For the text-containing cell, return its midpoint in (x, y) coordinate format. 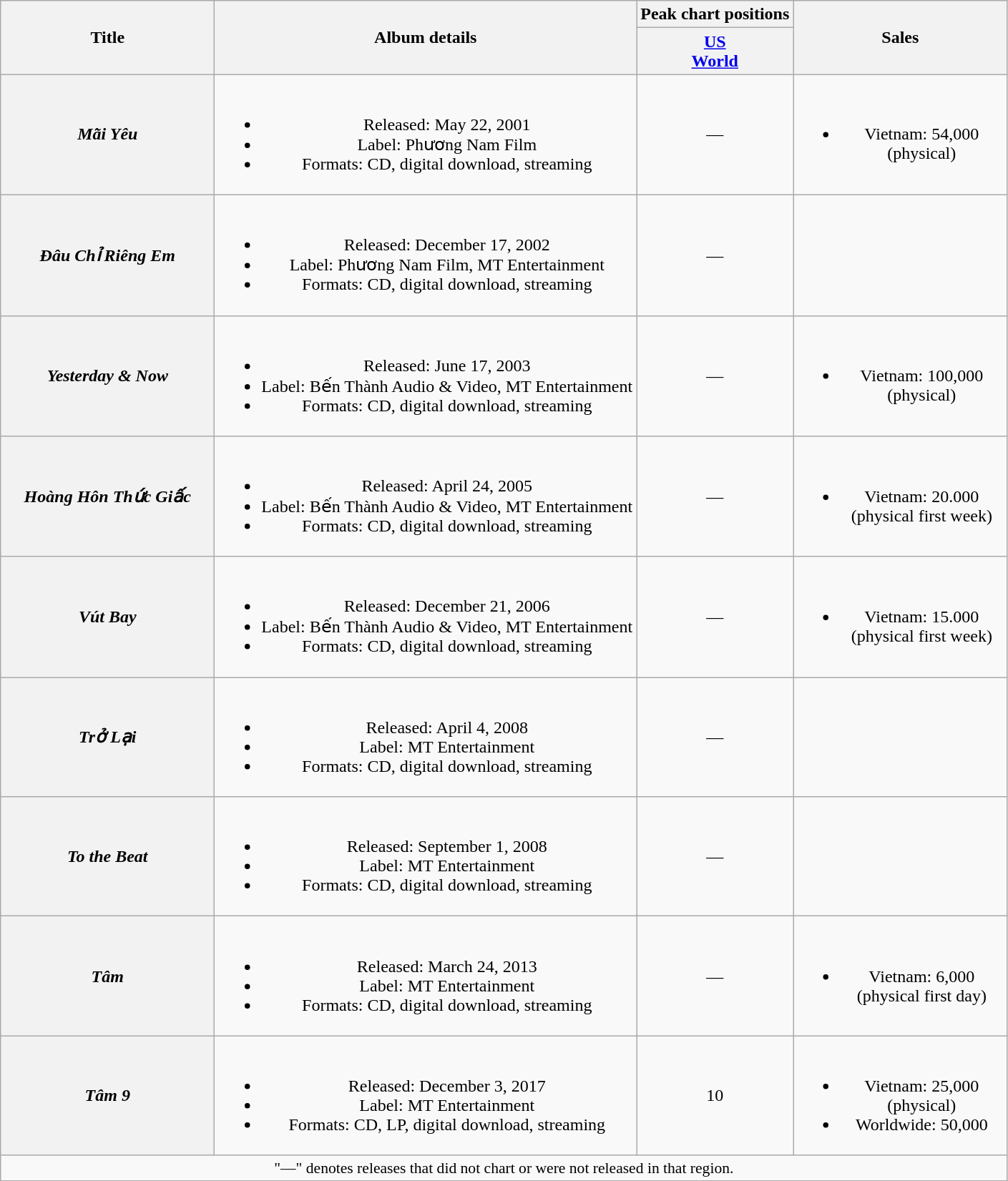
Hoàng Hôn Thức Giấc (107, 496)
Peak chart positions (715, 14)
Tâm 9 (107, 1096)
Trở Lại (107, 737)
Released: June 17, 2003 Label: Bến Thành Audio & Video, MT EntertainmentFormats: CD, digital download, streaming (426, 376)
Tâm (107, 976)
Vietnam: 6,000 (physical first day) (900, 976)
Vietnam: 15.000 (physical first week) (900, 617)
Released: April 4, 2008 Label: MT EntertainmentFormats: CD, digital download, streaming (426, 737)
Album details (426, 37)
Released: December 21, 2006 Label: Bến Thành Audio & Video, MT EntertainmentFormats: CD, digital download, streaming (426, 617)
Released: March 24, 2013 Label: MT EntertainmentFormats: CD, digital download, streaming (426, 976)
Vút Bay (107, 617)
To the Beat (107, 857)
Vietnam: 25,000 (physical) Worldwide: 50,000 (900, 1096)
Released: May 22, 2001 Label: Phương Nam FilmFormats: CD, digital download, streaming (426, 134)
Vietnam: 100,000 (physical) (900, 376)
Đâu Chỉ Riêng Em (107, 255)
Released: April 24, 2005 Label: Bến Thành Audio & Video, MT EntertainmentFormats: CD, digital download, streaming (426, 496)
Title (107, 37)
Released: December 3, 2017Label: MT EntertainmentFormats: CD, LP, digital download, streaming (426, 1096)
USWorld (715, 52)
Vietnam: 20.000 (physical first week) (900, 496)
Released: September 1, 2008 Label: MT EntertainmentFormats: CD, digital download, streaming (426, 857)
"—" denotes releases that did not chart or were not released in that region. (504, 1168)
Yesterday & Now (107, 376)
10 (715, 1096)
Released: December 17, 2002 Label: Phương Nam Film, MT EntertainmentFormats: CD, digital download, streaming (426, 255)
Vietnam: 54,000 (physical) (900, 134)
Mãi Yêu (107, 134)
Sales (900, 37)
